Detect which cell encompasses the target text, then output its (X, Y) center coordinate. 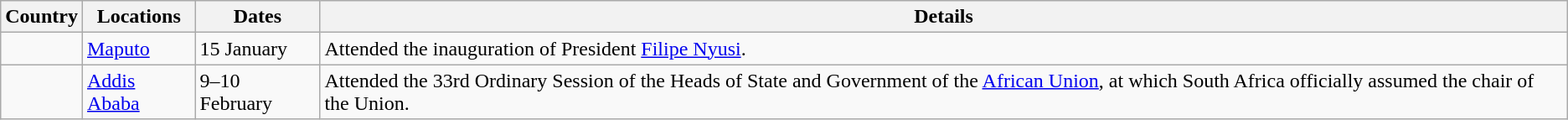
Dates (258, 17)
Attended the inauguration of President Filipe Nyusi. (943, 49)
Details (943, 17)
Maputo (138, 49)
15 January (258, 49)
9–10 February (258, 92)
Addis Ababa (138, 92)
Country (42, 17)
Locations (138, 17)
